Find where the given text appears and provide that cell's center as [x, y] coordinate. 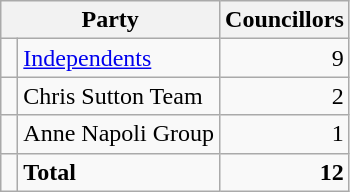
Independents [119, 58]
12 [285, 172]
9 [285, 58]
Total [119, 172]
Party [110, 20]
2 [285, 96]
1 [285, 134]
Anne Napoli Group [119, 134]
Councillors [285, 20]
Chris Sutton Team [119, 96]
